For the text-containing cell, return its midpoint in (X, Y) coordinate format. 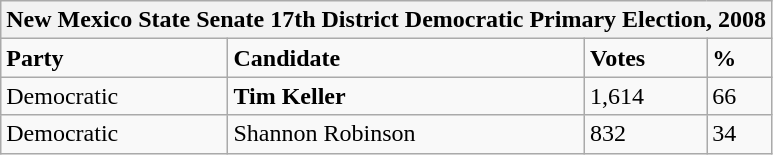
Tim Keller (406, 96)
Shannon Robinson (406, 134)
832 (646, 134)
1,614 (646, 96)
Candidate (406, 58)
Votes (646, 58)
New Mexico State Senate 17th District Democratic Primary Election, 2008 (386, 20)
66 (740, 96)
34 (740, 134)
% (740, 58)
Party (114, 58)
